Search for the cell housing the specified text and yield its (x, y) center coordinate. 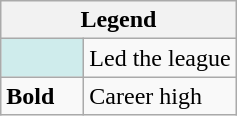
Led the league (160, 58)
Career high (160, 96)
Bold (42, 96)
Legend (118, 20)
